Identify which cell holds the provided text, then report its [x, y] central coordinate. 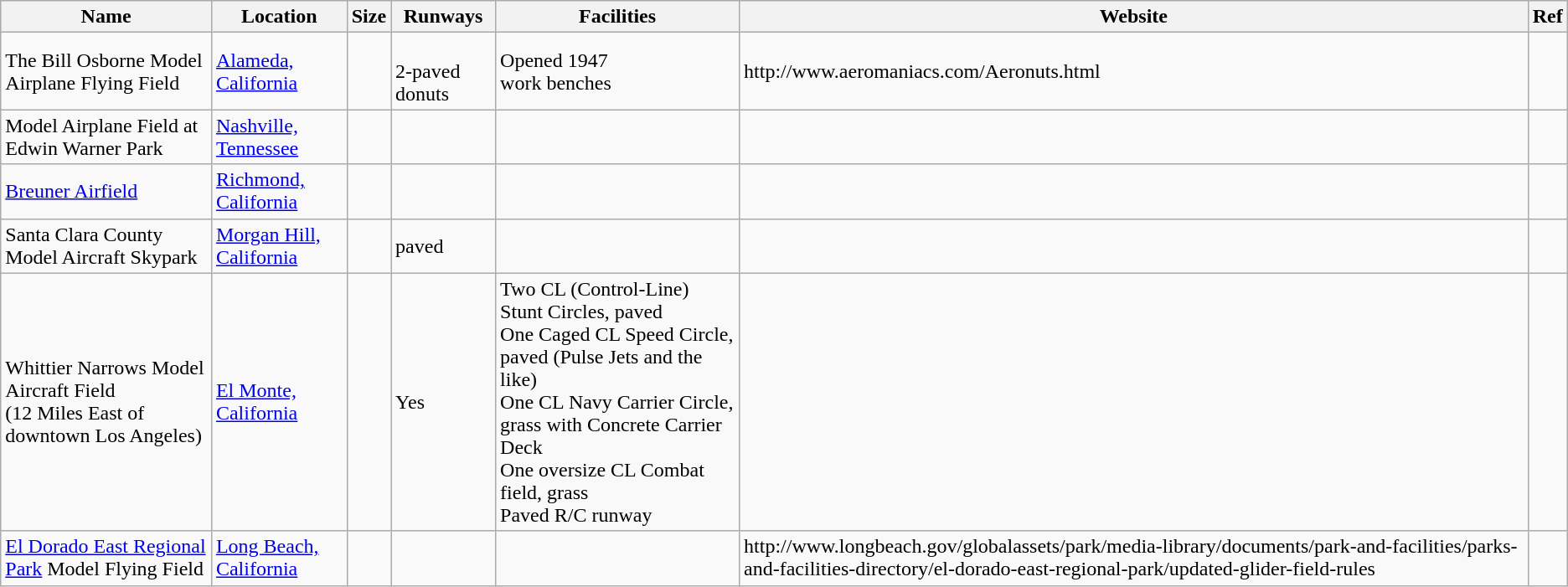
2-paved donuts [444, 71]
El Monte, California [279, 402]
Alameda, California [279, 71]
Morgan Hill, California [279, 246]
http://www.aeromaniacs.com/Aeronuts.html [1134, 71]
The Bill Osborne Model Airplane Flying Field [106, 71]
Size [369, 17]
Opened 1947work benches [618, 71]
Breuner Airfield [106, 191]
Runways [444, 17]
Website [1134, 17]
Santa Clara County Model Aircraft Skypark [106, 246]
Nashville, Tennessee [279, 137]
Long Beach, California [279, 558]
Yes [444, 402]
Whittier Narrows Model Aircraft Field(12 Miles East of downtown Los Angeles) [106, 402]
El Dorado East Regional Park Model Flying Field [106, 558]
Model Airplane Field at Edwin Warner Park [106, 137]
paved [444, 246]
Location [279, 17]
Facilities [618, 17]
Name [106, 17]
Richmond, California [279, 191]
Ref [1548, 17]
